Return (x, y) of the center of cell containing provided text 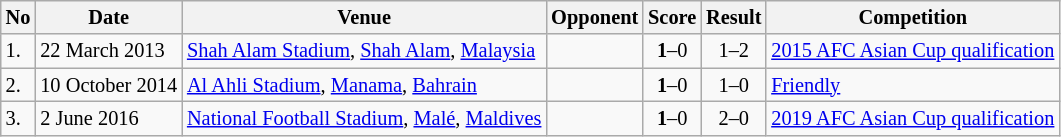
Opponent (594, 17)
Friendly (912, 85)
2–0 (734, 118)
National Football Stadium, Malé, Maldives (364, 118)
22 March 2013 (108, 51)
No (18, 17)
2019 AFC Asian Cup qualification (912, 118)
3. (18, 118)
2. (18, 85)
Venue (364, 17)
2 June 2016 (108, 118)
1–2 (734, 51)
Al Ahli Stadium, Manama, Bahrain (364, 85)
Date (108, 17)
2015 AFC Asian Cup qualification (912, 51)
1. (18, 51)
10 October 2014 (108, 85)
Shah Alam Stadium, Shah Alam, Malaysia (364, 51)
Competition (912, 17)
Result (734, 17)
Score (672, 17)
